For the text-containing cell, return its midpoint in (x, y) coordinate format. 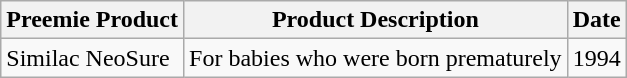
Preemie Product (92, 20)
Product Description (376, 20)
For babies who were born prematurely (376, 58)
1994 (596, 58)
Similac NeoSure (92, 58)
Date (596, 20)
